Find where the given text appears and provide that cell's center as (x, y) coordinate. 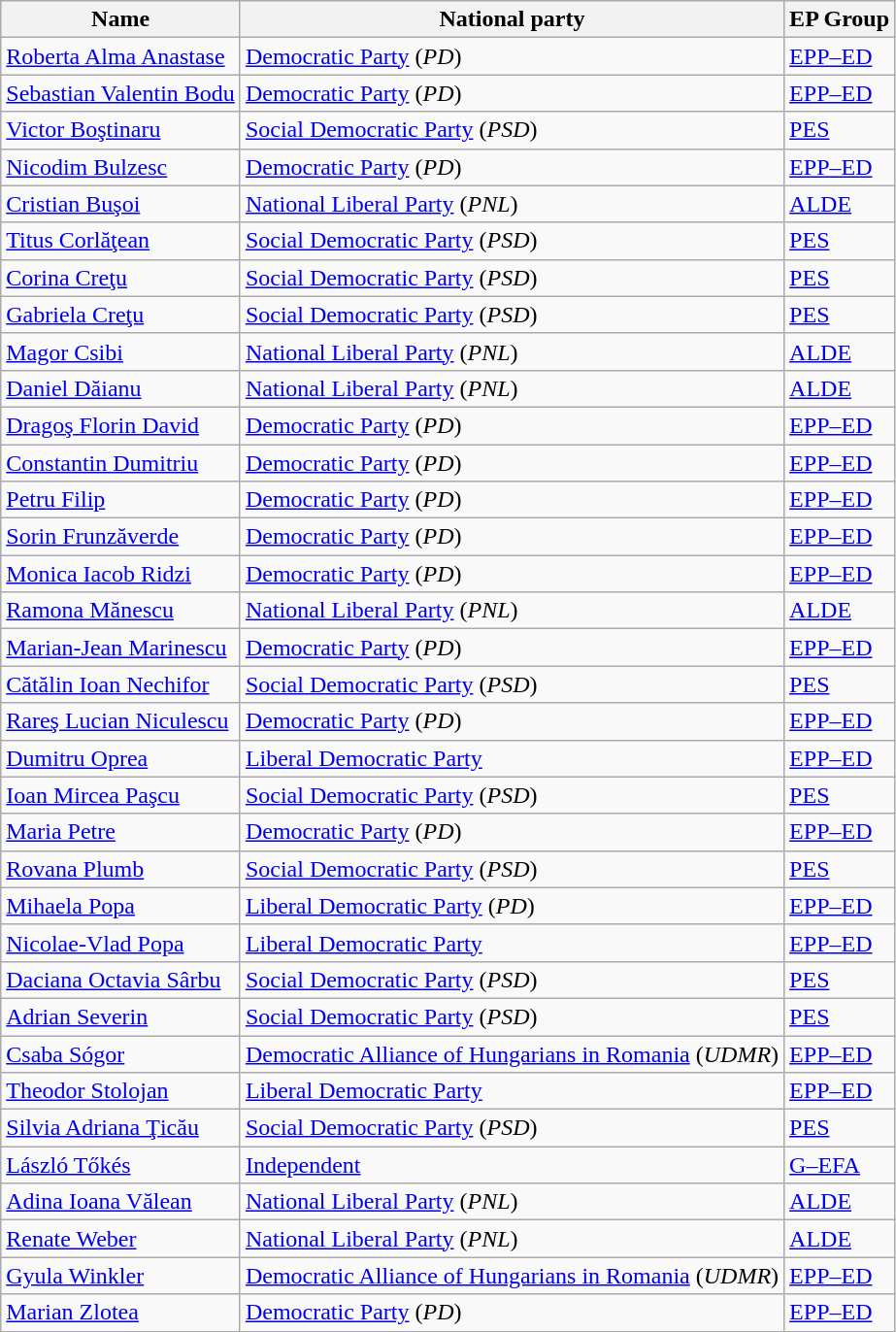
Sorin Frunzăverde (120, 537)
Daciana Octavia Sârbu (120, 980)
Roberta Alma Anastase (120, 56)
Csaba Sógor (120, 1053)
Dragoş Florin David (120, 425)
Ramona Mănescu (120, 611)
Name (120, 19)
EP Group (840, 19)
Corina Creţu (120, 278)
Nicodim Bulzesc (120, 167)
Rovana Plumb (120, 869)
Daniel Dăianu (120, 388)
Mihaela Popa (120, 906)
Marian Zlotea (120, 1313)
National party (512, 19)
Liberal Democratic Party (PD) (512, 906)
Monica Iacob Ridzi (120, 574)
Victor Boştinaru (120, 130)
Titus Corlăţean (120, 241)
Dumitru Oprea (120, 758)
Constantin Dumitriu (120, 463)
Independent (512, 1165)
Rareş Lucian Niculescu (120, 721)
Gabriela Creţu (120, 315)
Ioan Mircea Paşcu (120, 795)
Petru Filip (120, 500)
Gyula Winkler (120, 1276)
Marian-Jean Marinescu (120, 648)
Cătălin Ioan Nechifor (120, 684)
Cristian Buşoi (120, 204)
Silvia Adriana Ţicău (120, 1128)
Nicolae-Vlad Popa (120, 943)
Sebastian Valentin Bodu (120, 93)
G–EFA (840, 1165)
Adina Ioana Vălean (120, 1202)
László Tőkés (120, 1165)
Theodor Stolojan (120, 1091)
Renate Weber (120, 1239)
Adrian Severin (120, 1016)
Magor Csibi (120, 351)
Maria Petre (120, 832)
